From the cell containing the given text, extract its center point as (X, Y) coordinate. 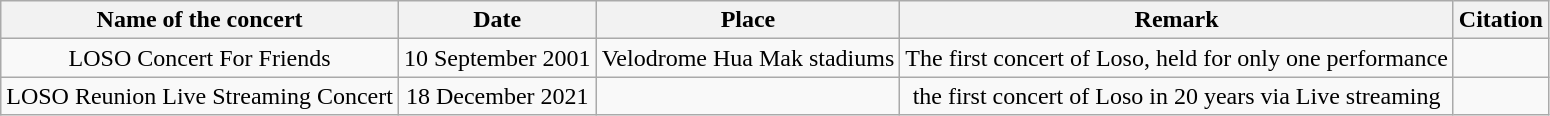
10 September 2001 (497, 58)
Name of the concert (200, 20)
Velodrome Hua Mak stadiums (748, 58)
the first concert of Loso in 20 years via Live streaming (1177, 96)
LOSO Reunion Live Streaming Concert (200, 96)
Remark (1177, 20)
The first concert of Loso, held for only one performance (1177, 58)
Date (497, 20)
18 December 2021 (497, 96)
LOSO Concert For Friends (200, 58)
Citation (1500, 20)
Place (748, 20)
